Capture the cell that displays the provided text and extract its (x, y) central coordinate. 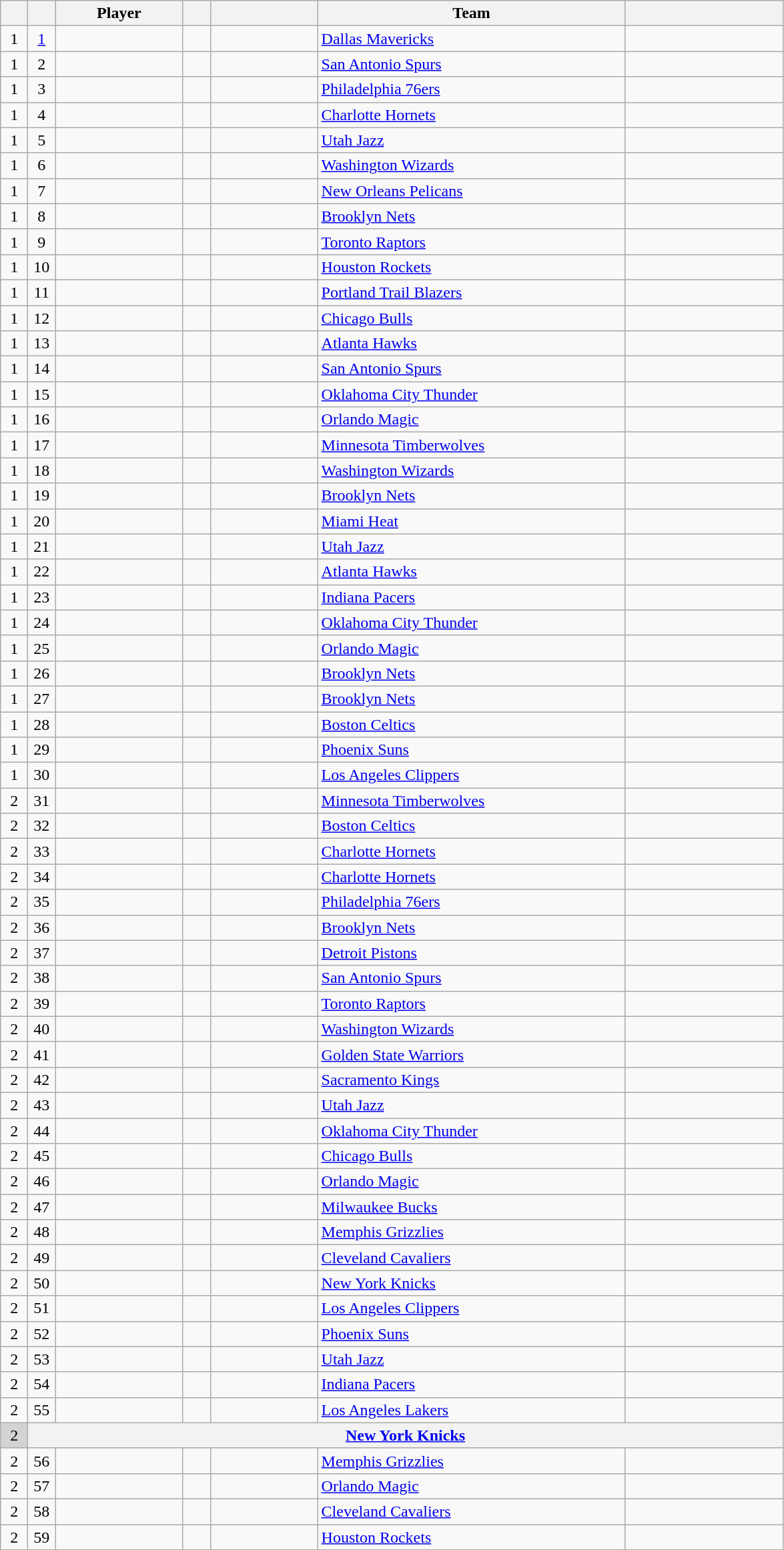
42 (41, 1080)
36 (41, 927)
26 (41, 673)
7 (41, 191)
43 (41, 1105)
12 (41, 318)
18 (41, 470)
38 (41, 978)
55 (41, 1410)
Detroit Pistons (471, 953)
52 (41, 1334)
59 (41, 1537)
46 (41, 1182)
56 (41, 1461)
17 (41, 445)
58 (41, 1511)
4 (41, 115)
44 (41, 1131)
47 (41, 1207)
24 (41, 623)
New Orleans Pelicans (471, 191)
25 (41, 648)
34 (41, 877)
10 (41, 267)
16 (41, 420)
33 (41, 851)
35 (41, 902)
Sacramento Kings (471, 1080)
23 (41, 597)
57 (41, 1486)
Dallas Mavericks (471, 39)
41 (41, 1054)
50 (41, 1283)
49 (41, 1258)
22 (41, 572)
40 (41, 1029)
13 (41, 344)
30 (41, 775)
31 (41, 801)
Team (471, 13)
28 (41, 724)
8 (41, 216)
5 (41, 140)
Portland Trail Blazers (471, 292)
9 (41, 242)
32 (41, 826)
37 (41, 953)
19 (41, 496)
54 (41, 1385)
53 (41, 1359)
39 (41, 1004)
Los Angeles Lakers (471, 1410)
21 (41, 546)
48 (41, 1232)
Miami Heat (471, 521)
29 (41, 750)
3 (41, 89)
45 (41, 1156)
27 (41, 699)
Player (119, 13)
14 (41, 369)
15 (41, 394)
11 (41, 292)
Golden State Warriors (471, 1054)
20 (41, 521)
Milwaukee Bucks (471, 1207)
51 (41, 1308)
6 (41, 165)
